Output the (X, Y) coordinate of the center of the cell containing the given text.  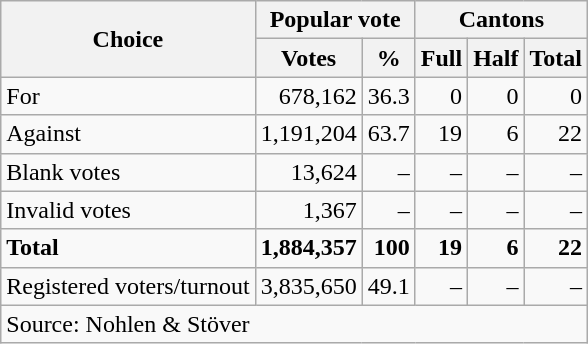
Against (128, 134)
678,162 (308, 96)
For (128, 96)
1,367 (308, 210)
36.3 (388, 96)
1,884,357 (308, 248)
Cantons (501, 20)
Choice (128, 39)
Registered voters/turnout (128, 286)
Popular vote (335, 20)
3,835,650 (308, 286)
Votes (308, 58)
Full (441, 58)
Half (496, 58)
49.1 (388, 286)
1,191,204 (308, 134)
Invalid votes (128, 210)
63.7 (388, 134)
Source: Nohlen & Stöver (294, 324)
Blank votes (128, 172)
100 (388, 248)
13,624 (308, 172)
% (388, 58)
